Find where the given text appears and provide that cell's center as (X, Y) coordinate. 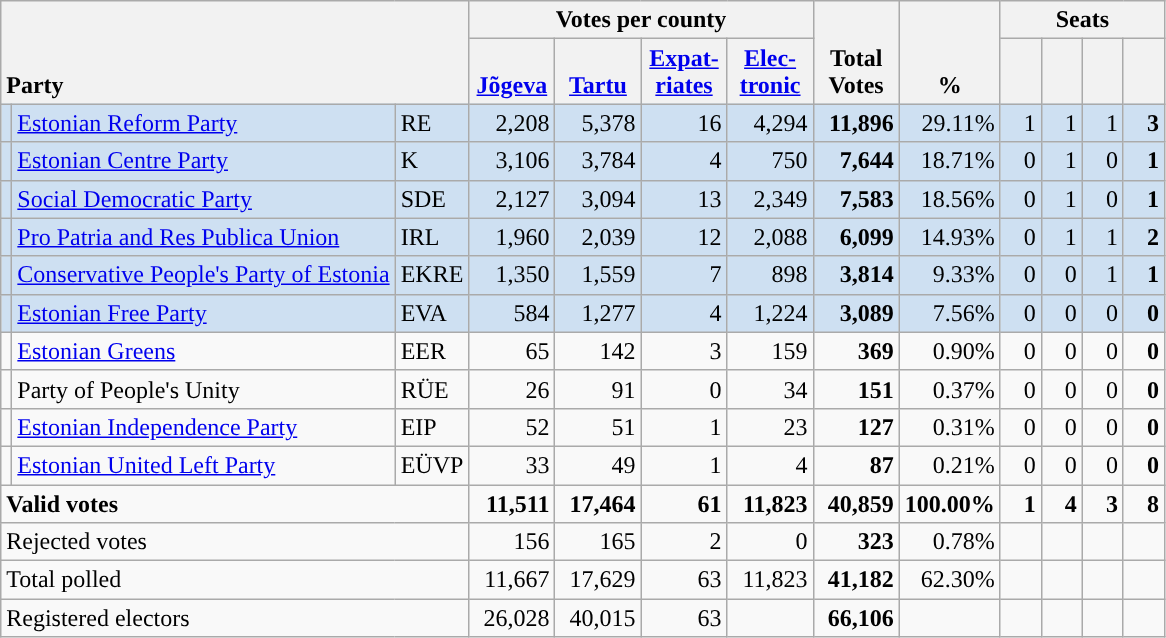
13 (684, 199)
7.56% (950, 313)
EVA (432, 313)
1,350 (512, 275)
51 (598, 427)
26,028 (512, 618)
16 (684, 123)
750 (770, 161)
156 (512, 542)
Estonian United Left Party (204, 465)
26 (512, 389)
Party of People's Unity (204, 389)
Jõgeva (512, 72)
K (432, 161)
Conservative People's Party of Estonia (204, 275)
Total Votes (856, 52)
12 (684, 237)
5,378 (598, 123)
Pro Patria and Res Publica Union (204, 237)
584 (512, 313)
Estonian Reform Party (204, 123)
3,106 (512, 161)
7,644 (856, 161)
3,814 (856, 275)
EKRE (432, 275)
Valid votes (235, 503)
Votes per county (641, 20)
62.30% (950, 580)
33 (512, 465)
1,559 (598, 275)
Social Democratic Party (204, 199)
1,224 (770, 313)
6,099 (856, 237)
151 (856, 389)
18.56% (950, 199)
Estonian Centre Party (204, 161)
159 (770, 351)
1,277 (598, 313)
Registered electors (235, 618)
11,896 (856, 123)
49 (598, 465)
0.78% (950, 542)
2,208 (512, 123)
Elec- tronic (770, 72)
3,094 (598, 199)
Expat- riates (684, 72)
66,106 (856, 618)
Party (235, 52)
11,667 (512, 580)
EER (432, 351)
65 (512, 351)
RE (432, 123)
7 (684, 275)
0.37% (950, 389)
Rejected votes (235, 542)
SDE (432, 199)
3,784 (598, 161)
40,859 (856, 503)
34 (770, 389)
2,349 (770, 199)
IRL (432, 237)
100.00% (950, 503)
41,182 (856, 580)
EIP (432, 427)
1,960 (512, 237)
Estonian Independence Party (204, 427)
Estonian Free Party (204, 313)
165 (598, 542)
17,629 (598, 580)
Tartu (598, 72)
EÜVP (432, 465)
18.71% (950, 161)
Seats (1082, 20)
8 (1144, 503)
127 (856, 427)
0.21% (950, 465)
3,089 (856, 313)
RÜE (432, 389)
40,015 (598, 618)
14.93% (950, 237)
52 (512, 427)
17,464 (598, 503)
9.33% (950, 275)
91 (598, 389)
369 (856, 351)
11,511 (512, 503)
87 (856, 465)
323 (856, 542)
7,583 (856, 199)
61 (684, 503)
898 (770, 275)
2,039 (598, 237)
% (950, 52)
4,294 (770, 123)
Total polled (235, 580)
0.31% (950, 427)
Estonian Greens (204, 351)
0.90% (950, 351)
29.11% (950, 123)
2,127 (512, 199)
142 (598, 351)
23 (770, 427)
2,088 (770, 237)
